Locate the cell with the specified text and output its [X, Y] center coordinate. 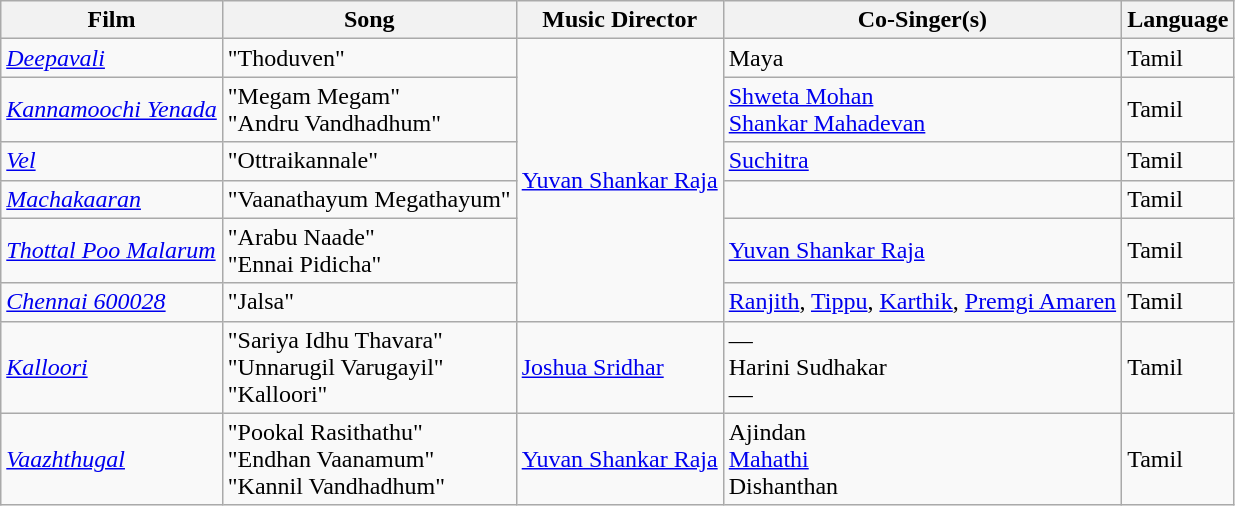
Vel [112, 161]
Language [1178, 20]
Ranjith, Tippu, Karthik, Premgi Amaren [922, 302]
Suchitra [922, 161]
Chennai 600028 [112, 302]
Kalloori [112, 367]
"Thoduven" [369, 58]
Joshua Sridhar [620, 367]
Song [369, 20]
Film [112, 20]
"Jalsa" [369, 302]
"Arabu Naade""Ennai Pidicha" [369, 250]
AjindanMahathiDishanthan [922, 459]
Kannamoochi Yenada [112, 110]
"Sariya Idhu Thavara""Unnarugil Varugayil""Kalloori" [369, 367]
Deepavali [112, 58]
"Ottraikannale" [369, 161]
Machakaaran [112, 199]
—Harini Sudhakar— [922, 367]
Thottal Poo Malarum [112, 250]
Co-Singer(s) [922, 20]
Maya [922, 58]
"Vaanathayum Megathayum" [369, 199]
Music Director [620, 20]
Shweta MohanShankar Mahadevan [922, 110]
"Pookal Rasithathu""Endhan Vaanamum""Kannil Vandhadhum" [369, 459]
"Megam Megam""Andru Vandhadhum" [369, 110]
Vaazhthugal [112, 459]
